Provide the (x, y) coordinate of the cell's center where the given text is located.  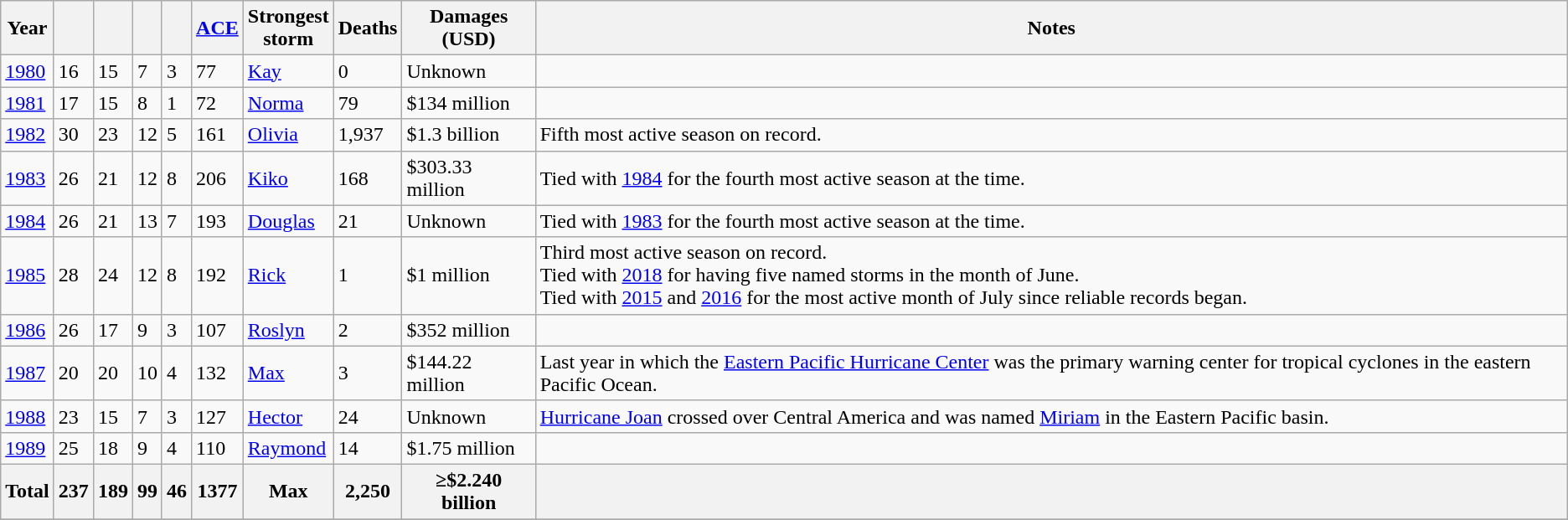
Tied with 1983 for the fourth most active season at the time. (1051, 221)
Strongeststorm (288, 28)
46 (176, 491)
161 (218, 135)
$1.3 billion (469, 135)
13 (147, 221)
Damages(USD) (469, 28)
Kay (288, 71)
206 (218, 178)
Roslyn (288, 330)
14 (368, 448)
10 (147, 373)
Deaths (368, 28)
16 (74, 71)
1981 (28, 103)
ACE (218, 28)
2,250 (368, 491)
99 (147, 491)
$303.33 million (469, 178)
18 (112, 448)
1377 (218, 491)
72 (218, 103)
77 (218, 71)
Douglas (288, 221)
5 (176, 135)
132 (218, 373)
Hector (288, 416)
0 (368, 71)
30 (74, 135)
193 (218, 221)
1987 (28, 373)
Last year in which the Eastern Pacific Hurricane Center was the primary warning center for tropical cyclones in the eastern Pacific Ocean. (1051, 373)
Tied with 1984 for the fourth most active season at the time. (1051, 178)
28 (74, 275)
≥$2.240 billion (469, 491)
2 (368, 330)
1983 (28, 178)
Fifth most active season on record. (1051, 135)
1986 (28, 330)
Kiko (288, 178)
237 (74, 491)
127 (218, 416)
192 (218, 275)
110 (218, 448)
1,937 (368, 135)
79 (368, 103)
$1.75 million (469, 448)
Olivia (288, 135)
168 (368, 178)
Hurricane Joan crossed over Central America and was named Miriam in the Eastern Pacific basin. (1051, 416)
Total (28, 491)
Norma (288, 103)
$134 million (469, 103)
107 (218, 330)
1989 (28, 448)
1984 (28, 221)
Year (28, 28)
Raymond (288, 448)
$144.22 million (469, 373)
Notes (1051, 28)
$352 million (469, 330)
1982 (28, 135)
Rick (288, 275)
1988 (28, 416)
189 (112, 491)
1980 (28, 71)
1985 (28, 275)
25 (74, 448)
$1 million (469, 275)
